Pinpoint the cell where the given text exists, returning its [X, Y] midpoint coordinate. 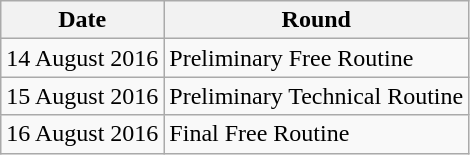
16 August 2016 [82, 134]
14 August 2016 [82, 58]
15 August 2016 [82, 96]
Preliminary Free Routine [316, 58]
Final Free Routine [316, 134]
Date [82, 20]
Round [316, 20]
Preliminary Technical Routine [316, 96]
